For the text-containing cell, return its midpoint in (x, y) coordinate format. 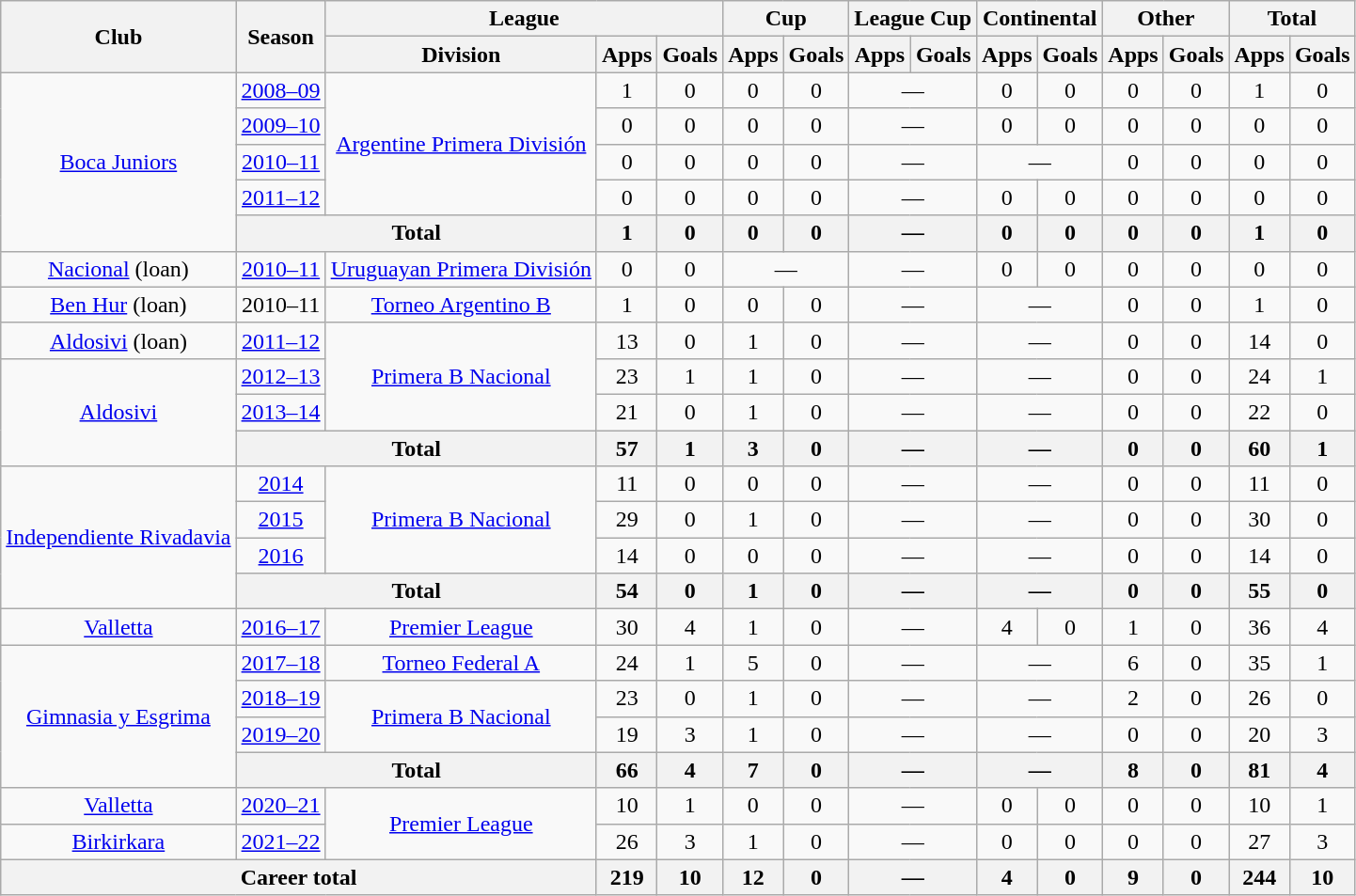
81 (1259, 770)
Torneo Federal A (461, 663)
Nacional (loan) (118, 269)
22 (1259, 412)
2020–21 (280, 806)
League Cup (913, 19)
57 (626, 448)
6 (1133, 663)
2012–13 (280, 376)
Torneo Argentino B (461, 305)
2013–14 (280, 412)
2016–17 (280, 627)
Continental (1040, 19)
Season (280, 37)
Uruguayan Primera División (461, 269)
2016 (280, 556)
Boca Juniors (118, 162)
21 (626, 412)
12 (753, 877)
League (525, 19)
2021–22 (280, 841)
Gimnasia y Esgrima (118, 716)
2014 (280, 484)
13 (626, 340)
Aldosivi (118, 412)
Aldosivi (loan) (118, 340)
Club (118, 37)
2015 (280, 520)
55 (1259, 591)
2017–18 (280, 663)
19 (626, 734)
7 (753, 770)
2008–09 (280, 90)
Ben Hur (loan) (118, 305)
Career total (299, 877)
66 (626, 770)
Argentine Primera División (461, 144)
2009–10 (280, 126)
Cup (786, 19)
29 (626, 520)
27 (1259, 841)
2019–20 (280, 734)
36 (1259, 627)
8 (1133, 770)
Other (1166, 19)
2 (1133, 699)
219 (626, 877)
Birkirkara (118, 841)
5 (753, 663)
Division (461, 55)
35 (1259, 663)
2018–19 (280, 699)
54 (626, 591)
20 (1259, 734)
9 (1133, 877)
244 (1259, 877)
Independiente Rivadavia (118, 538)
60 (1259, 448)
